Search for the cell housing the specified text and yield its (x, y) center coordinate. 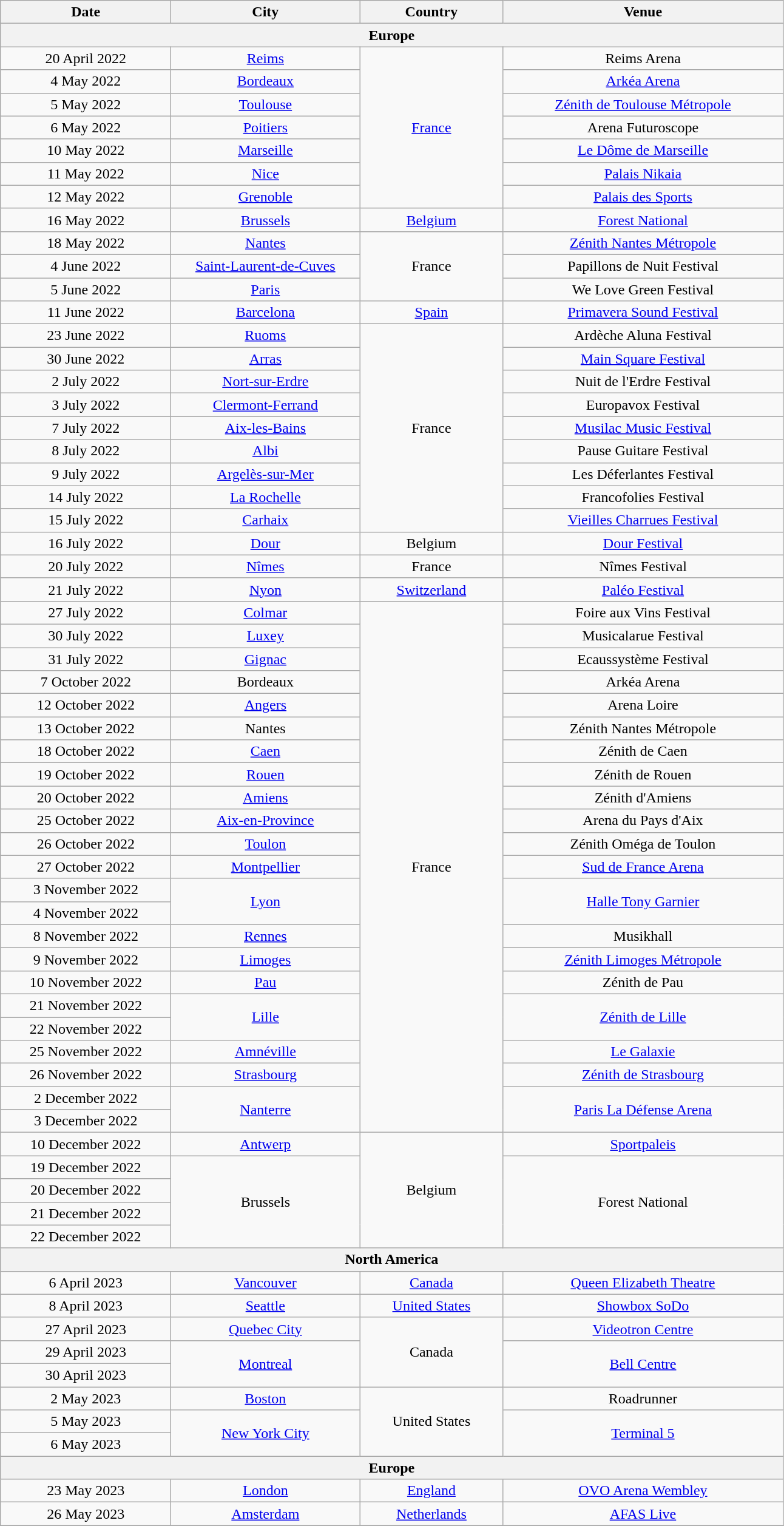
Montpellier (266, 867)
4 November 2022 (86, 913)
6 April 2023 (86, 1283)
Nîmes Festival (643, 566)
Palais des Sports (643, 197)
27 October 2022 (86, 867)
20 July 2022 (86, 566)
Poitiers (266, 127)
10 December 2022 (86, 1144)
Zénith de Toulouse Métropole (643, 104)
9 November 2022 (86, 959)
7 July 2022 (86, 428)
La Rochelle (266, 497)
Aix-en-Province (266, 821)
Musilac Music Festival (643, 428)
Les Déferlantes Festival (643, 474)
Arena Loire (643, 705)
Nice (266, 174)
27 April 2023 (86, 1329)
Arena Futuroscope (643, 127)
2 July 2022 (86, 382)
25 October 2022 (86, 821)
Rouen (266, 775)
Rennes (266, 936)
Arena du Pays d'Aix (643, 821)
18 May 2022 (86, 243)
Dour (266, 543)
8 November 2022 (86, 936)
Zénith de Rouen (643, 775)
Albi (266, 451)
Pause Guitare Festival (643, 451)
13 October 2022 (86, 728)
15 July 2022 (86, 520)
Vancouver (266, 1283)
22 December 2022 (86, 1236)
Le Galaxie (643, 1052)
Seattle (266, 1306)
6 May 2023 (86, 1445)
30 April 2023 (86, 1375)
Gignac (266, 659)
26 November 2022 (86, 1075)
10 May 2022 (86, 151)
Zénith d'Amiens (643, 798)
11 June 2022 (86, 313)
Zénith de Strasbourg (643, 1075)
29 April 2023 (86, 1352)
14 July 2022 (86, 497)
Vieilles Charrues Festival (643, 520)
12 May 2022 (86, 197)
Terminal 5 (643, 1433)
Amsterdam (266, 1514)
6 May 2022 (86, 127)
Ardèche Aluna Festival (643, 336)
23 June 2022 (86, 336)
26 May 2023 (86, 1514)
Lyon (266, 901)
19 December 2022 (86, 1167)
Palais Nikaia (643, 174)
OVO Arena Wembley (643, 1491)
Carhaix (266, 520)
19 October 2022 (86, 775)
Aix-les-Bains (266, 428)
Quebec City (266, 1329)
Bell Centre (643, 1363)
Netherlands (431, 1514)
Papillons de Nuit Festival (643, 266)
30 July 2022 (86, 636)
Antwerp (266, 1144)
Francofolies Festival (643, 497)
16 May 2022 (86, 220)
Marseille (266, 151)
Luxey (266, 636)
4 May 2022 (86, 81)
Spain (431, 313)
Saint-Laurent-de-Cuves (266, 266)
North America (392, 1260)
Lille (266, 1017)
Venue (643, 12)
30 June 2022 (86, 359)
3 July 2022 (86, 405)
26 October 2022 (86, 844)
2 May 2023 (86, 1398)
Paléo Festival (643, 589)
Main Square Festival (643, 359)
18 October 2022 (86, 751)
Nanterre (266, 1110)
Paris La Défense Arena (643, 1110)
20 December 2022 (86, 1190)
11 May 2022 (86, 174)
Zénith de Caen (643, 751)
New York City (266, 1433)
8 July 2022 (86, 451)
25 November 2022 (86, 1052)
Montreal (266, 1363)
Angers (266, 705)
Europavox Festival (643, 405)
Amnéville (266, 1052)
Videotron Centre (643, 1329)
Colmar (266, 612)
Grenoble (266, 197)
31 July 2022 (86, 659)
Limoges (266, 959)
Country (431, 12)
Ecaussystème Festival (643, 659)
Strasbourg (266, 1075)
Primavera Sound Festival (643, 313)
Sud de France Arena (643, 867)
Amiens (266, 798)
21 December 2022 (86, 1213)
Pau (266, 982)
Foire aux Vins Festival (643, 612)
England (431, 1491)
Paris (266, 290)
Zénith de Lille (643, 1017)
Toulouse (266, 104)
8 April 2023 (86, 1306)
3 November 2022 (86, 890)
Showbox SoDo (643, 1306)
Argelès-sur-Mer (266, 474)
2 December 2022 (86, 1098)
9 July 2022 (86, 474)
We Love Green Festival (643, 290)
Zénith Oméga de Toulon (643, 844)
Le Dôme de Marseille (643, 151)
10 November 2022 (86, 982)
Date (86, 12)
Barcelona (266, 313)
Ruoms (266, 336)
Musicalarue Festival (643, 636)
London (266, 1491)
4 June 2022 (86, 266)
City (266, 12)
20 April 2022 (86, 58)
Nuit de l'Erdre Festival (643, 382)
Switzerland (431, 589)
Clermont-Ferrand (266, 405)
Arras (266, 359)
Reims (266, 58)
Nyon (266, 589)
Halle Tony Garnier (643, 901)
20 October 2022 (86, 798)
Zénith de Pau (643, 982)
Nort-sur-Erdre (266, 382)
Caen (266, 751)
12 October 2022 (86, 705)
21 July 2022 (86, 589)
5 May 2023 (86, 1422)
AFAS Live (643, 1514)
27 July 2022 (86, 612)
16 July 2022 (86, 543)
23 May 2023 (86, 1491)
22 November 2022 (86, 1029)
Nîmes (266, 566)
Queen Elizabeth Theatre (643, 1283)
7 October 2022 (86, 682)
5 May 2022 (86, 104)
Musikhall (643, 936)
Zénith Limoges Métropole (643, 959)
3 December 2022 (86, 1121)
21 November 2022 (86, 1005)
Toulon (266, 844)
Dour Festival (643, 543)
Roadrunner (643, 1398)
Reims Arena (643, 58)
Boston (266, 1398)
5 June 2022 (86, 290)
Sportpaleis (643, 1144)
